Extract the [X, Y] coordinate from the center of the cell holding the provided text.  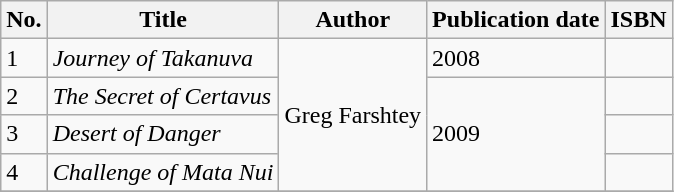
Greg Farshtey [353, 115]
4 [24, 172]
ISBN [638, 20]
Publication date [516, 20]
2008 [516, 58]
Journey of Takanuva [163, 58]
1 [24, 58]
Author [353, 20]
No. [24, 20]
Desert of Danger [163, 134]
Title [163, 20]
Challenge of Mata Nui [163, 172]
The Secret of Certavus [163, 96]
2009 [516, 134]
2 [24, 96]
3 [24, 134]
